Locate the cell with the specified text and output its (x, y) center coordinate. 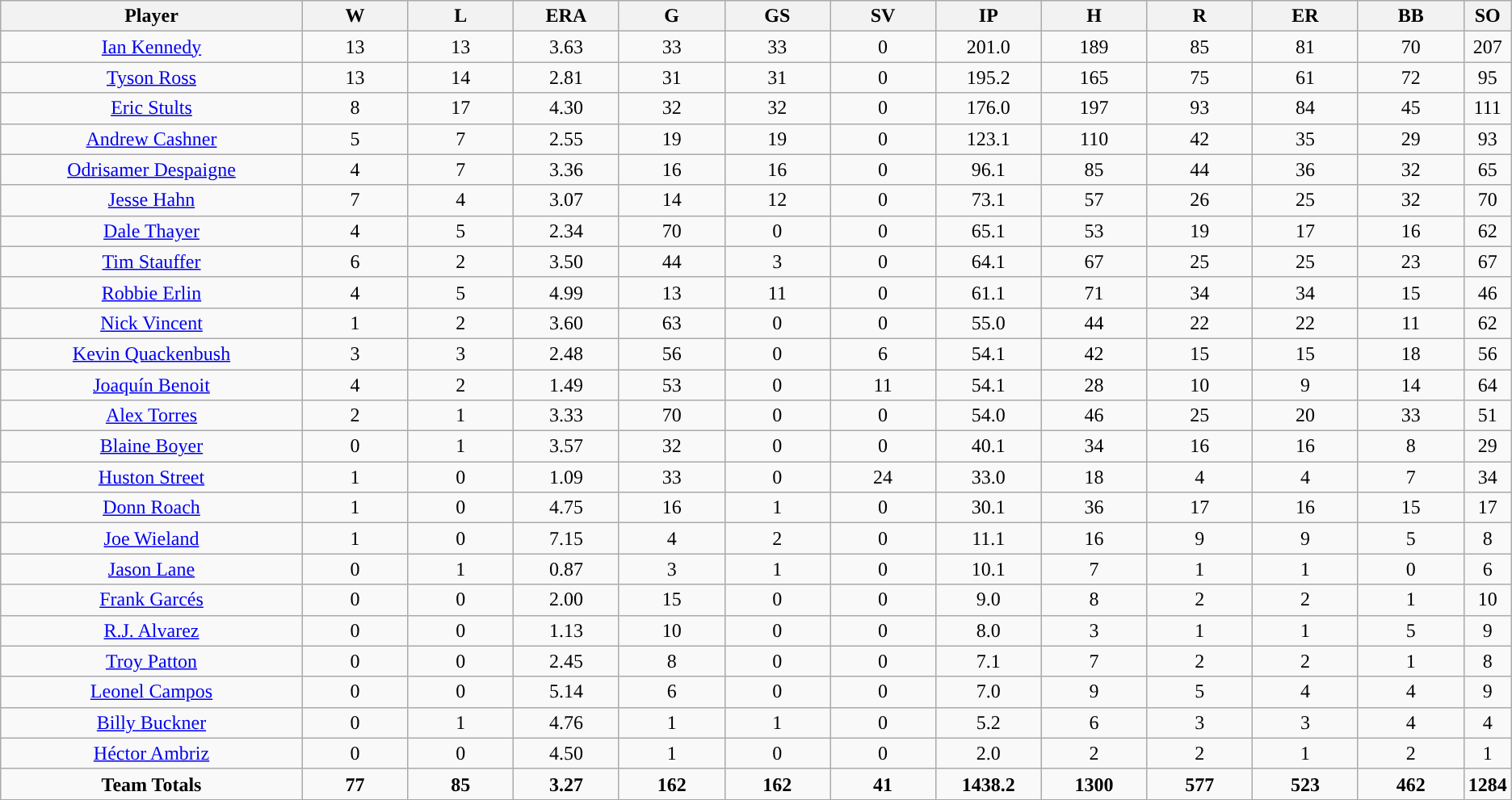
30.1 (989, 508)
4.76 (567, 723)
Kevin Quackenbush (152, 354)
ERA (567, 16)
65.1 (989, 231)
165 (1094, 77)
577 (1200, 784)
3.60 (567, 323)
9.0 (989, 600)
4.30 (567, 108)
W (355, 16)
Eric Stults (152, 108)
3.57 (567, 446)
207 (1488, 47)
55.0 (989, 323)
R.J. Alvarez (152, 630)
3.36 (567, 170)
Alex Torres (152, 416)
3.07 (567, 200)
7.1 (989, 661)
5.14 (567, 692)
IP (989, 16)
ER (1305, 16)
2.81 (567, 77)
1438.2 (989, 784)
H (1094, 16)
11.1 (989, 538)
4.99 (567, 292)
61 (1305, 77)
110 (1094, 139)
3.27 (567, 784)
G (672, 16)
45 (1410, 108)
201.0 (989, 47)
26 (1200, 200)
Jesse Hahn (152, 200)
12 (777, 200)
2.55 (567, 139)
523 (1305, 784)
189 (1094, 47)
64 (1488, 385)
65 (1488, 170)
1.09 (567, 477)
Joaquín Benoit (152, 385)
33.0 (989, 477)
462 (1410, 784)
Billy Buckner (152, 723)
96.1 (989, 170)
75 (1200, 77)
2.45 (567, 661)
3.50 (567, 262)
8.0 (989, 630)
7.15 (567, 538)
63 (672, 323)
Frank Garcés (152, 600)
Donn Roach (152, 508)
77 (355, 784)
1.13 (567, 630)
Tim Stauffer (152, 262)
20 (1305, 416)
72 (1410, 77)
Tyson Ross (152, 77)
Player (152, 16)
3.33 (567, 416)
54.0 (989, 416)
Dale Thayer (152, 231)
40.1 (989, 446)
1284 (1488, 784)
195.2 (989, 77)
84 (1305, 108)
Odrisamer Despaigne (152, 170)
2.34 (567, 231)
24 (884, 477)
Héctor Ambriz (152, 753)
2.0 (989, 753)
28 (1094, 385)
41 (884, 784)
Team Totals (152, 784)
Andrew Cashner (152, 139)
BB (1410, 16)
GS (777, 16)
73.1 (989, 200)
81 (1305, 47)
Nick Vincent (152, 323)
10.1 (989, 569)
197 (1094, 108)
57 (1094, 200)
L (460, 16)
Blaine Boyer (152, 446)
51 (1488, 416)
SV (884, 16)
R (1200, 16)
Robbie Erlin (152, 292)
2.48 (567, 354)
23 (1410, 262)
3.63 (567, 47)
0.87 (567, 569)
4.75 (567, 508)
7.0 (989, 692)
Ian Kennedy (152, 47)
2.00 (567, 600)
Leonel Campos (152, 692)
64.1 (989, 262)
Troy Patton (152, 661)
1.49 (567, 385)
61.1 (989, 292)
Jason Lane (152, 569)
5.2 (989, 723)
4.50 (567, 753)
111 (1488, 108)
123.1 (989, 139)
Huston Street (152, 477)
Joe Wieland (152, 538)
SO (1488, 16)
35 (1305, 139)
1300 (1094, 784)
71 (1094, 292)
95 (1488, 77)
176.0 (989, 108)
